Locate the cell with the specified text and output its (x, y) center coordinate. 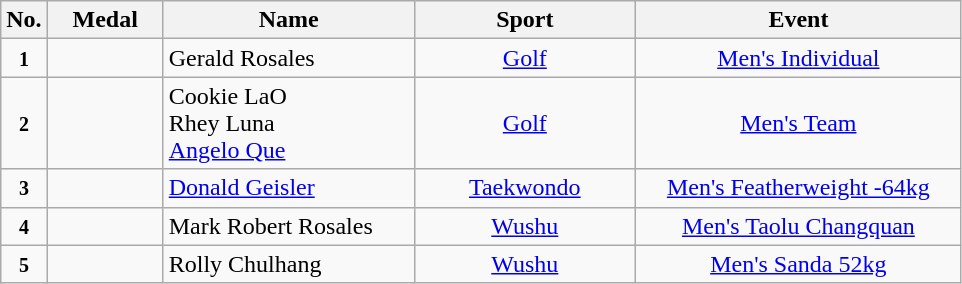
Cookie LaORhey LunaAngelo Que (288, 123)
Name (288, 20)
Men's Sanda 52kg (798, 264)
3 (24, 188)
5 (24, 264)
Men's Taolu Changquan (798, 226)
Rolly Chulhang (288, 264)
Sport (524, 20)
Taekwondo (524, 188)
Men's Individual (798, 58)
2 (24, 123)
1 (24, 58)
Mark Robert Rosales (288, 226)
Men's Featherweight -64kg (798, 188)
Medal (105, 20)
4 (24, 226)
Gerald Rosales (288, 58)
No. (24, 20)
Men's Team (798, 123)
Event (798, 20)
Donald Geisler (288, 188)
